Search for the cell housing the specified text and yield its (x, y) center coordinate. 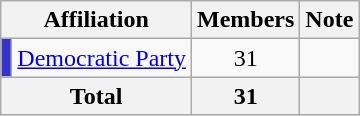
Democratic Party (102, 58)
Affiliation (96, 20)
Total (96, 96)
Members (245, 20)
Note (330, 20)
